For the text-containing cell, return its midpoint in (X, Y) coordinate format. 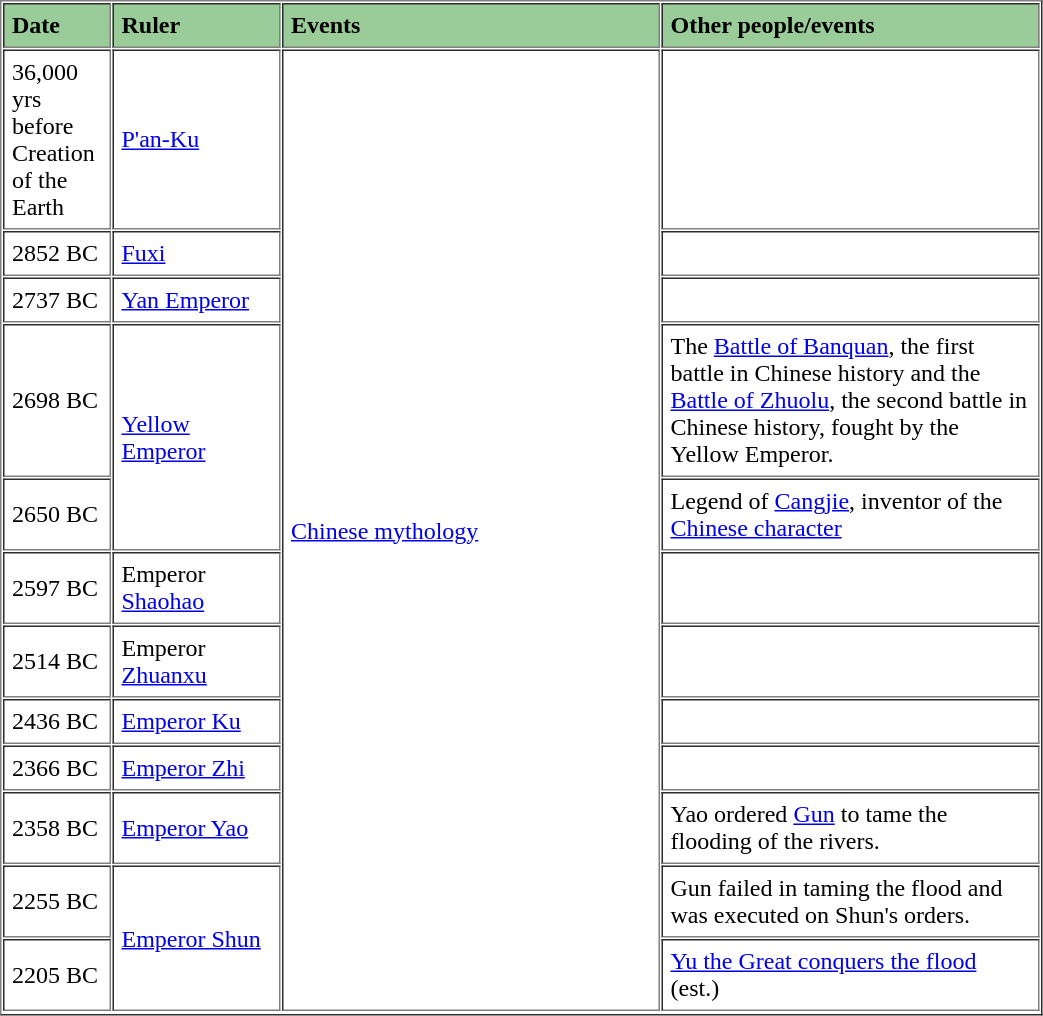
Yellow Emperor (196, 437)
2852 BC (57, 254)
Ruler (196, 26)
Date (57, 26)
Emperor Shaohao (196, 588)
Emperor Yao (196, 828)
P'an-Ku (196, 140)
2514 BC (57, 662)
2366 BC (57, 768)
2255 BC (57, 902)
2205 BC (57, 975)
2650 BC (57, 514)
Yu the Great conquers the flood (est.) (851, 975)
Yao ordered Gun to tame the flooding of the rivers. (851, 828)
Fuxi (196, 254)
Events (471, 26)
Yan Emperor (196, 300)
Emperor Zhuanxu (196, 662)
36,000 yrs before Creation of the Earth (57, 140)
2737 BC (57, 300)
2597 BC (57, 588)
2436 BC (57, 722)
Chinese mythology (471, 531)
Legend of Cangjie, inventor of the Chinese character (851, 514)
2698 BC (57, 400)
Other people/events (851, 26)
Emperor Ku (196, 722)
Gun failed in taming the flood and was executed on Shun's orders. (851, 902)
Emperor Zhi (196, 768)
2358 BC (57, 828)
Emperor Shun (196, 939)
